For the text-containing cell, return its midpoint in (x, y) coordinate format. 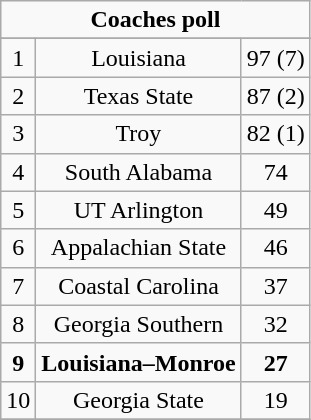
Louisiana (138, 58)
7 (18, 286)
19 (276, 400)
Louisiana–Monroe (138, 362)
6 (18, 248)
5 (18, 210)
82 (1) (276, 134)
46 (276, 248)
Texas State (138, 96)
32 (276, 324)
37 (276, 286)
Georgia State (138, 400)
74 (276, 172)
97 (7) (276, 58)
49 (276, 210)
Coastal Carolina (138, 286)
UT Arlington (138, 210)
8 (18, 324)
10 (18, 400)
Appalachian State (138, 248)
Georgia Southern (138, 324)
Coaches poll (156, 20)
4 (18, 172)
2 (18, 96)
87 (2) (276, 96)
27 (276, 362)
3 (18, 134)
Troy (138, 134)
South Alabama (138, 172)
1 (18, 58)
9 (18, 362)
